From the cell containing the given text, extract its center point as [x, y] coordinate. 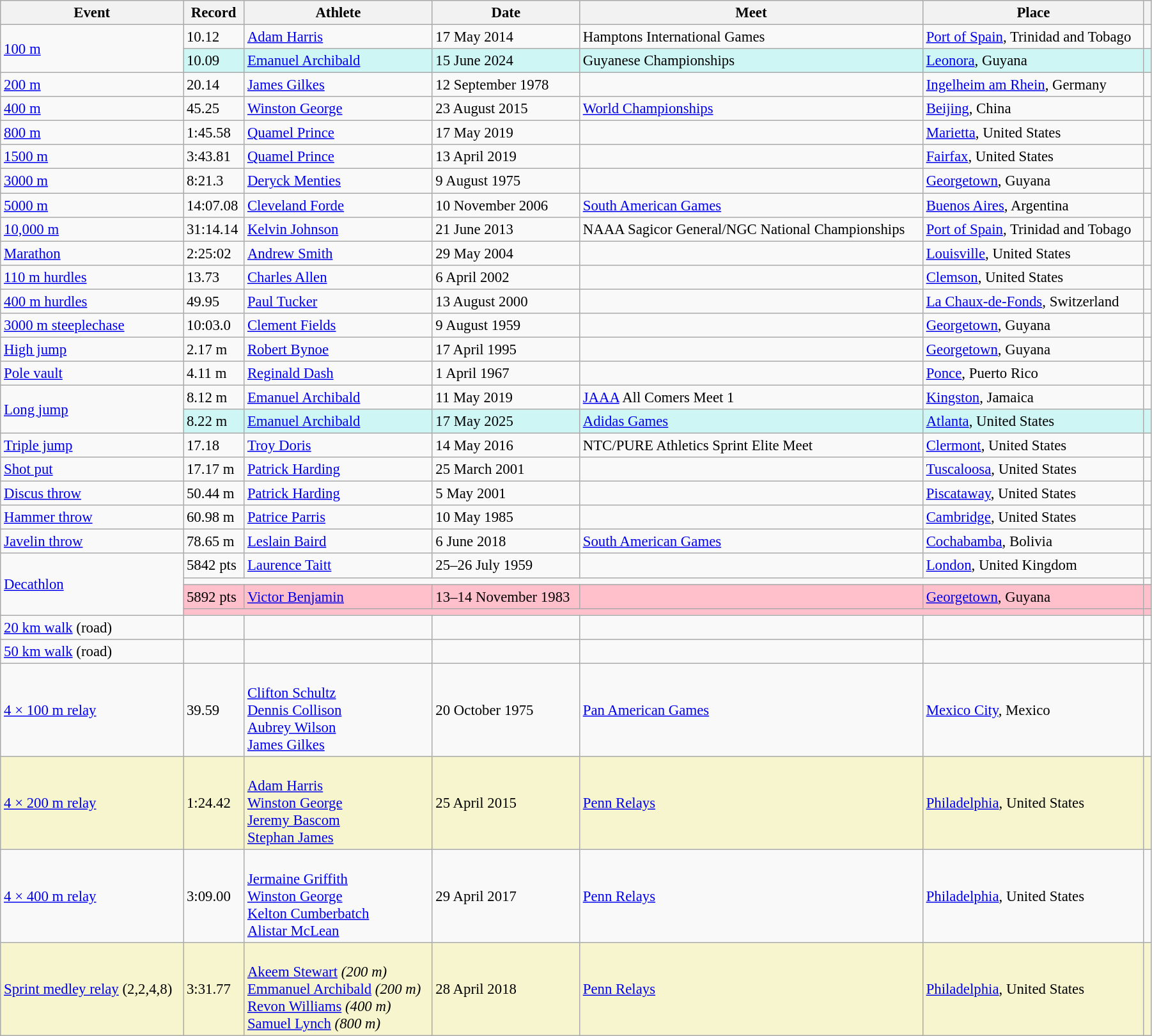
1:24.42 [214, 803]
14:07.08 [214, 205]
13.73 [214, 277]
17 May 2025 [506, 421]
Place [1033, 13]
Troy Doris [338, 446]
100 m [92, 49]
Shot put [92, 469]
49.95 [214, 301]
4.11 m [214, 373]
Adam Harris [338, 37]
Leonora, Guyana [1033, 61]
800 m [92, 133]
10.09 [214, 61]
13–14 November 1983 [506, 597]
Clifton SchultzDennis CollisonAubrey WilsonJames Gilkes [338, 710]
Akeem Stewart (200 m)Emmanuel Archibald (200 m)Revon Williams (400 m)Samuel Lynch (800 m) [338, 989]
Triple jump [92, 446]
Marathon [92, 253]
Fairfax, United States [1033, 157]
5842 pts [214, 566]
Cochabamba, Bolivia [1033, 542]
Pole vault [92, 373]
23 August 2015 [506, 109]
High jump [92, 349]
3000 m steeplechase [92, 326]
Tuscaloosa, United States [1033, 469]
8.22 m [214, 421]
10,000 m [92, 229]
Cambridge, United States [1033, 517]
Marietta, United States [1033, 133]
London, United Kingdom [1033, 566]
50.44 m [214, 494]
Long jump [92, 409]
Clement Fields [338, 326]
2:25:02 [214, 253]
8.12 m [214, 397]
Victor Benjamin [338, 597]
20.14 [214, 85]
Clermont, United States [1033, 446]
39.59 [214, 710]
5892 pts [214, 597]
400 m [92, 109]
13 April 2019 [506, 157]
Beijing, China [1033, 109]
50 km walk (road) [92, 652]
17.18 [214, 446]
Pan American Games [751, 710]
25 April 2015 [506, 803]
15 June 2024 [506, 61]
Deryck Menties [338, 181]
Decathlon [92, 585]
Louisville, United States [1033, 253]
3:43.81 [214, 157]
Piscataway, United States [1033, 494]
10 May 1985 [506, 517]
Andrew Smith [338, 253]
20 October 1975 [506, 710]
21 June 2013 [506, 229]
Jermaine GriffithWinston GeorgeKelton CumberbatchAlistar McLean [338, 896]
NAAA Sagicor General/NGC National Championships [751, 229]
9 August 1959 [506, 326]
Buenos Aires, Argentina [1033, 205]
3:31.77 [214, 989]
8:21.3 [214, 181]
1 April 1967 [506, 373]
Event [92, 13]
James Gilkes [338, 85]
Cleveland Forde [338, 205]
4 × 100 m relay [92, 710]
Athlete [338, 13]
Reginald Dash [338, 373]
Adam HarrisWinston GeorgeJeremy BascomStephan James [338, 803]
Javelin throw [92, 542]
Atlanta, United States [1033, 421]
World Championships [751, 109]
Ponce, Puerto Rico [1033, 373]
Charles Allen [338, 277]
3:09.00 [214, 896]
20 km walk (road) [92, 627]
29 May 2004 [506, 253]
Kelvin Johnson [338, 229]
11 May 2019 [506, 397]
Guyanese Championships [751, 61]
17.17 m [214, 469]
4 × 400 m relay [92, 896]
12 September 1978 [506, 85]
25 March 2001 [506, 469]
La Chaux-de-Fonds, Switzerland [1033, 301]
29 April 2017 [506, 896]
10:03.0 [214, 326]
Hamptons International Games [751, 37]
NTC/PURE Athletics Sprint Elite Meet [751, 446]
60.98 m [214, 517]
Ingelheim am Rhein, Germany [1033, 85]
Kingston, Jamaica [1033, 397]
400 m hurdles [92, 301]
Paul Tucker [338, 301]
Patrice Parris [338, 517]
Date [506, 13]
Winston George [338, 109]
45.25 [214, 109]
28 April 2018 [506, 989]
31:14.14 [214, 229]
1:45.58 [214, 133]
Adidas Games [751, 421]
2.17 m [214, 349]
Sprint medley relay (2,2,4,8) [92, 989]
Meet [751, 13]
10 November 2006 [506, 205]
5000 m [92, 205]
25–26 July 1959 [506, 566]
Mexico City, Mexico [1033, 710]
JAAA All Comers Meet 1 [751, 397]
14 May 2016 [506, 446]
10.12 [214, 37]
4 × 200 m relay [92, 803]
6 June 2018 [506, 542]
200 m [92, 85]
9 August 1975 [506, 181]
6 April 2002 [506, 277]
Leslain Baird [338, 542]
Hammer throw [92, 517]
78.65 m [214, 542]
17 April 1995 [506, 349]
1500 m [92, 157]
110 m hurdles [92, 277]
Clemson, United States [1033, 277]
Laurence Taitt [338, 566]
13 August 2000 [506, 301]
5 May 2001 [506, 494]
Discus throw [92, 494]
Record [214, 13]
3000 m [92, 181]
17 May 2019 [506, 133]
Robert Bynoe [338, 349]
17 May 2014 [506, 37]
